Find where the given text appears and provide that cell's center as (X, Y) coordinate. 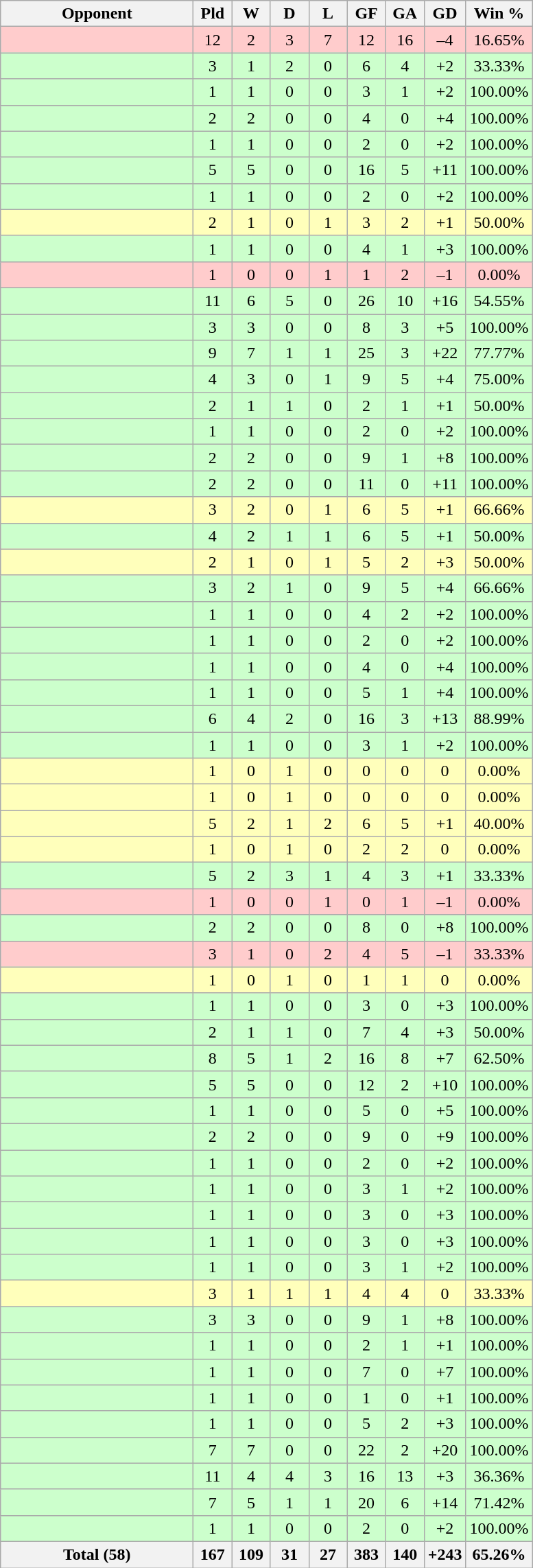
+243 (445, 1554)
40.00% (499, 823)
Opponent (97, 14)
Win % (499, 14)
25 (366, 353)
D (289, 14)
62.50% (499, 1058)
GD (445, 14)
383 (366, 1554)
GF (366, 14)
20 (366, 1502)
27 (328, 1554)
54.55% (499, 301)
26 (366, 301)
36.36% (499, 1476)
W (251, 14)
+22 (445, 353)
L (328, 14)
+14 (445, 1502)
167 (213, 1554)
10 (405, 301)
31 (289, 1554)
13 (405, 1476)
88.99% (499, 718)
75.00% (499, 379)
16.65% (499, 40)
+16 (445, 301)
GA (405, 14)
65.26% (499, 1554)
22 (366, 1450)
–4 (445, 40)
+20 (445, 1450)
Total (58) (97, 1554)
140 (405, 1554)
77.77% (499, 353)
71.42% (499, 1502)
Pld (213, 14)
109 (251, 1554)
+9 (445, 1136)
+13 (445, 718)
+10 (445, 1084)
